Pinpoint the cell where the given text exists, returning its [x, y] midpoint coordinate. 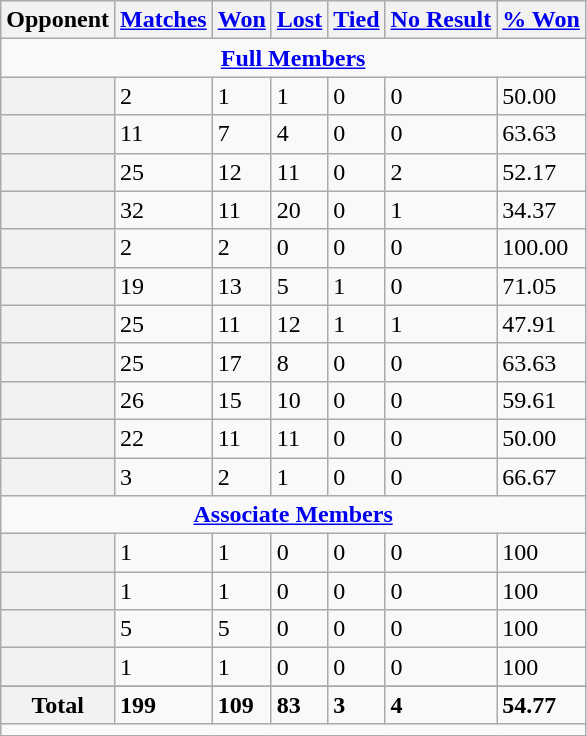
199 [164, 705]
22 [164, 438]
47.91 [542, 324]
52.17 [542, 172]
Matches [164, 20]
No Result [441, 20]
17 [242, 362]
26 [164, 400]
19 [164, 286]
Won [242, 20]
Associate Members [294, 515]
10 [299, 400]
Total [58, 705]
34.37 [542, 210]
109 [242, 705]
15 [242, 400]
Lost [299, 20]
8 [299, 362]
Full Members [294, 58]
32 [164, 210]
59.61 [542, 400]
100.00 [542, 248]
Opponent [58, 20]
% Won [542, 20]
71.05 [542, 286]
13 [242, 286]
54.77 [542, 705]
7 [242, 134]
83 [299, 705]
66.67 [542, 477]
20 [299, 210]
Tied [356, 20]
